Capture the cell that displays the provided text and extract its [X, Y] central coordinate. 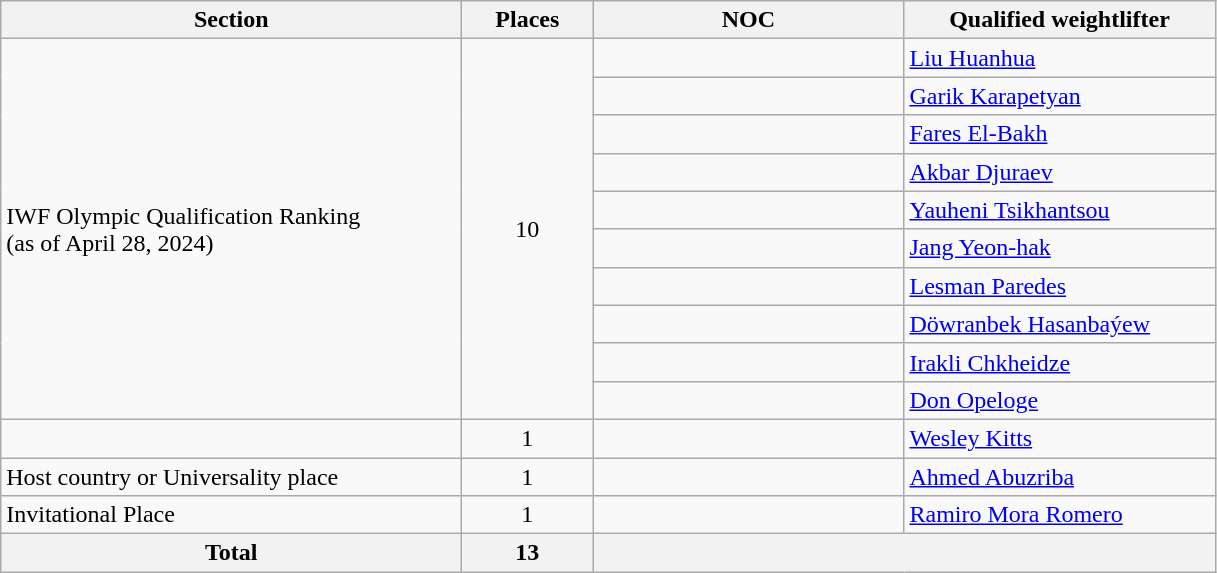
Liu Huanhua [1060, 58]
Ramiro Mora Romero [1060, 515]
Akbar Djuraev [1060, 172]
Lesman Paredes [1060, 286]
Jang Yeon-hak [1060, 248]
Garik Karapetyan [1060, 96]
Section [232, 20]
Fares El-Bakh [1060, 134]
Don Opeloge [1060, 400]
Döwranbek Hasanbaýew [1060, 324]
Ahmed Abuzriba [1060, 477]
10 [528, 230]
Places [528, 20]
Qualified weightlifter [1060, 20]
Irakli Chkheidze [1060, 362]
13 [528, 553]
IWF Olympic Qualification Ranking(as of April 28, 2024) [232, 230]
Yauheni Tsikhantsou [1060, 210]
Host country or Universality place [232, 477]
Total [232, 553]
Wesley Kitts [1060, 438]
NOC [748, 20]
Invitational Place [232, 515]
